Detect which cell encompasses the target text, then output its [X, Y] center coordinate. 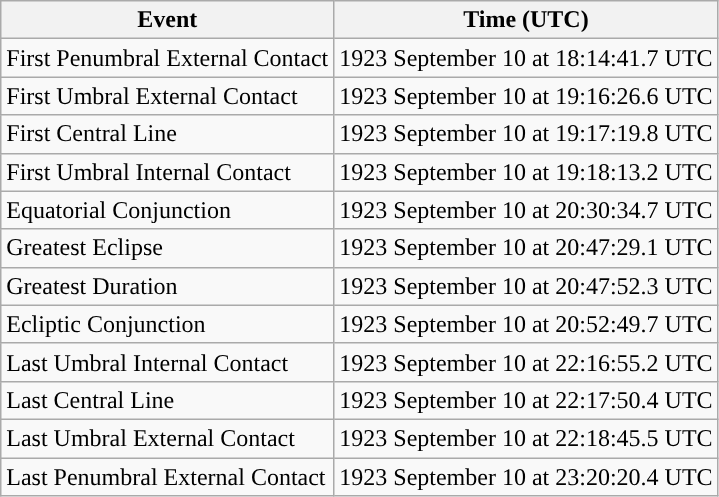
1923 September 10 at 20:47:52.3 UTC [526, 286]
1923 September 10 at 23:20:20.4 UTC [526, 477]
First Penumbral External Contact [168, 58]
Ecliptic Conjunction [168, 324]
1923 September 10 at 20:30:34.7 UTC [526, 210]
Last Penumbral External Contact [168, 477]
First Umbral Internal Contact [168, 172]
1923 September 10 at 22:18:45.5 UTC [526, 438]
1923 September 10 at 18:14:41.7 UTC [526, 58]
Time (UTC) [526, 20]
Equatorial Conjunction [168, 210]
1923 September 10 at 20:47:29.1 UTC [526, 248]
1923 September 10 at 22:16:55.2 UTC [526, 362]
1923 September 10 at 19:17:19.8 UTC [526, 134]
Greatest Duration [168, 286]
1923 September 10 at 19:18:13.2 UTC [526, 172]
1923 September 10 at 19:16:26.6 UTC [526, 96]
Last Umbral Internal Contact [168, 362]
Event [168, 20]
Last Umbral External Contact [168, 438]
1923 September 10 at 20:52:49.7 UTC [526, 324]
Last Central Line [168, 400]
First Central Line [168, 134]
1923 September 10 at 22:17:50.4 UTC [526, 400]
First Umbral External Contact [168, 96]
Greatest Eclipse [168, 248]
